Capture the cell that displays the provided text and extract its (X, Y) central coordinate. 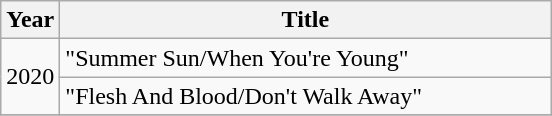
"Flesh And Blood/Don't Walk Away" (306, 96)
2020 (30, 77)
Year (30, 20)
"Summer Sun/When You're Young" (306, 58)
Title (306, 20)
